Return [x, y] of the center of cell containing provided text 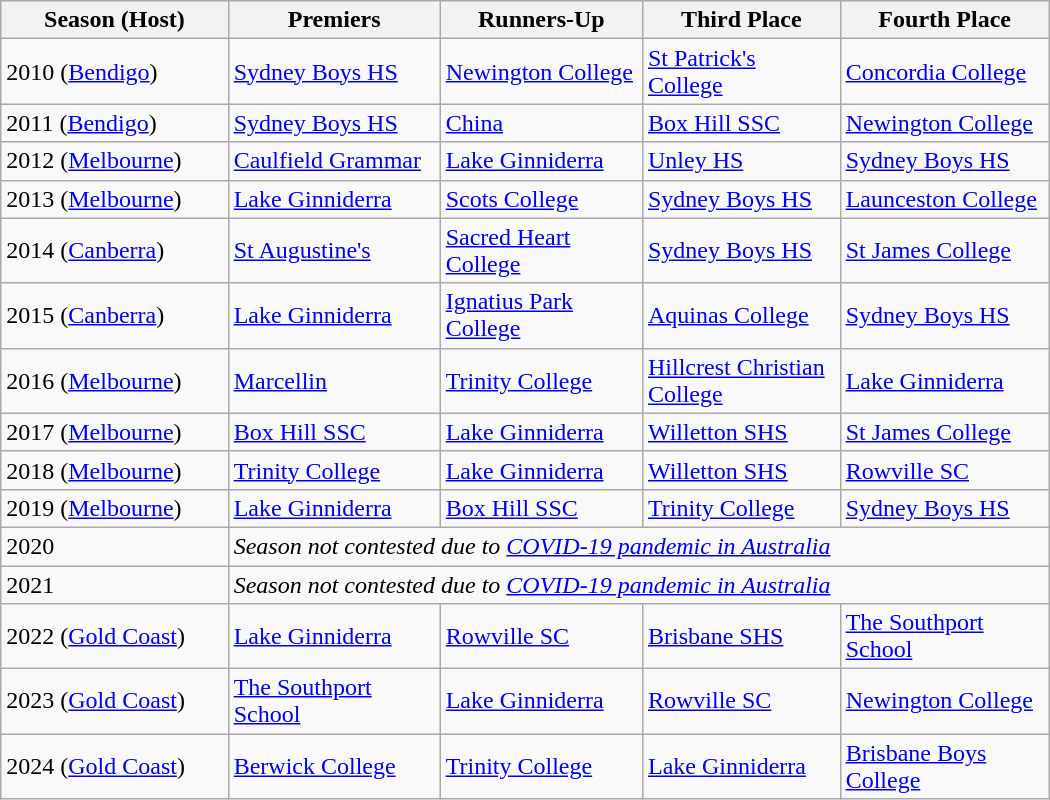
Concordia College [944, 72]
2021 [114, 585]
2023 (Gold Coast) [114, 702]
Berwick College [334, 766]
Third Place [741, 20]
Season (Host) [114, 20]
2010 (Bendigo) [114, 72]
2012 (Melbourne) [114, 161]
2013 (Melbourne) [114, 199]
St Augustine's [334, 250]
Unley HS [741, 161]
Caulfield Grammar [334, 161]
2014 (Canberra) [114, 250]
St Patrick's College [741, 72]
Fourth Place [944, 20]
2017 (Melbourne) [114, 432]
2022 (Gold Coast) [114, 636]
Aquinas College [741, 316]
Hillcrest Christian College [741, 380]
2015 (Canberra) [114, 316]
Brisbane SHS [741, 636]
2019 (Melbourne) [114, 508]
2024 (Gold Coast) [114, 766]
Launceston College [944, 199]
China [541, 123]
2011 (Bendigo) [114, 123]
Runners-Up [541, 20]
2016 (Melbourne) [114, 380]
Premiers [334, 20]
2018 (Melbourne) [114, 470]
Scots College [541, 199]
Ignatius Park College [541, 316]
Marcellin [334, 380]
Brisbane Boys College [944, 766]
2020 [114, 546]
Sacred Heart College [541, 250]
